Return [X, Y] of the center of cell containing provided text 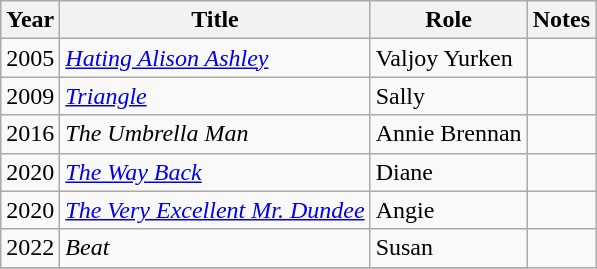
The Way Back [215, 172]
Title [215, 20]
Sally [448, 96]
Susan [448, 248]
Triangle [215, 96]
Hating Alison Ashley [215, 58]
2009 [30, 96]
The Umbrella Man [215, 134]
Role [448, 20]
Notes [561, 20]
Valjoy Yurken [448, 58]
2022 [30, 248]
Angie [448, 210]
The Very Excellent Mr. Dundee [215, 210]
Beat [215, 248]
2005 [30, 58]
Diane [448, 172]
Annie Brennan [448, 134]
2016 [30, 134]
Year [30, 20]
